Find where the given text appears and provide that cell's center as [X, Y] coordinate. 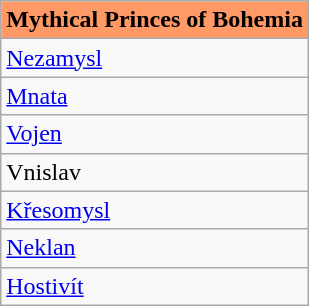
Mythical Princes of Bohemia [155, 20]
Mnata [155, 96]
Vnislav [155, 172]
Křesomysl [155, 210]
Nezamysl [155, 58]
Hostivít [155, 286]
Neklan [155, 248]
Vojen [155, 134]
